Return (X, Y) of the center of cell containing provided text 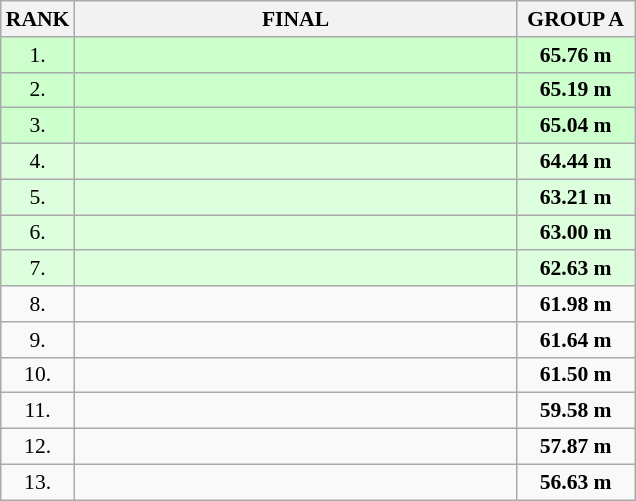
11. (38, 411)
10. (38, 375)
59.58 m (576, 411)
2. (38, 90)
8. (38, 304)
FINAL (295, 19)
57.87 m (576, 447)
7. (38, 269)
1. (38, 55)
GROUP A (576, 19)
4. (38, 162)
61.98 m (576, 304)
61.64 m (576, 340)
63.00 m (576, 233)
62.63 m (576, 269)
3. (38, 126)
5. (38, 197)
61.50 m (576, 375)
64.44 m (576, 162)
56.63 m (576, 482)
65.04 m (576, 126)
63.21 m (576, 197)
65.19 m (576, 90)
RANK (38, 19)
12. (38, 447)
65.76 m (576, 55)
13. (38, 482)
6. (38, 233)
9. (38, 340)
